Capture the cell that displays the provided text and extract its (X, Y) central coordinate. 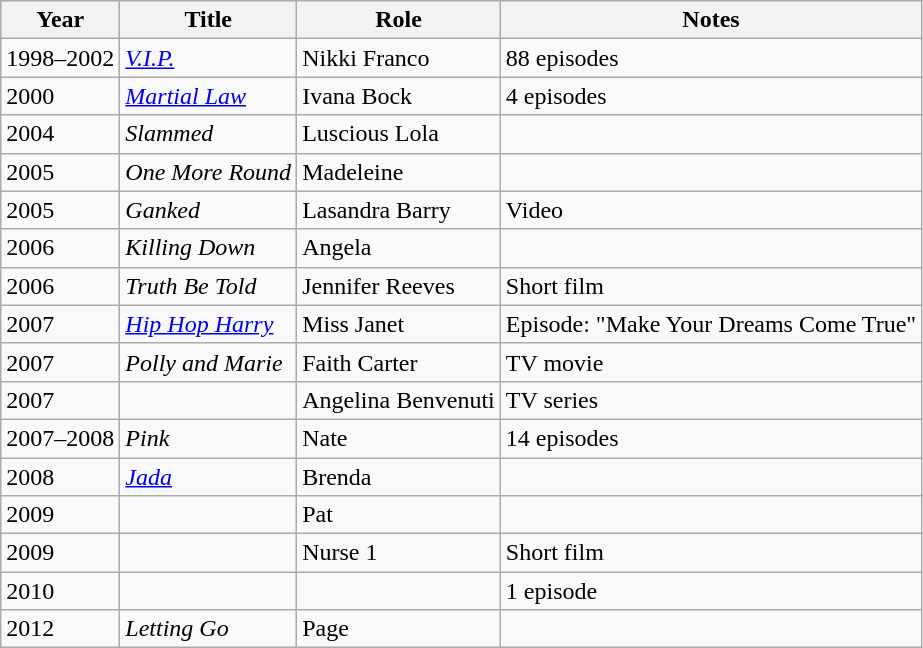
Pink (208, 438)
Year (60, 20)
Ivana Bock (399, 96)
Madeleine (399, 172)
Truth Be Told (208, 286)
14 episodes (710, 438)
Martial Law (208, 96)
V.I.P. (208, 58)
TV series (710, 400)
One More Round (208, 172)
2008 (60, 477)
Angela (399, 248)
Letting Go (208, 629)
2000 (60, 96)
2010 (60, 591)
88 episodes (710, 58)
2007–2008 (60, 438)
Hip Hop Harry (208, 324)
Jada (208, 477)
4 episodes (710, 96)
Luscious Lola (399, 134)
2004 (60, 134)
Title (208, 20)
Jennifer Reeves (399, 286)
Episode: "Make Your Dreams Come True" (710, 324)
Nurse 1 (399, 553)
Nikki Franco (399, 58)
Nate (399, 438)
Pat (399, 515)
Polly and Marie (208, 362)
Role (399, 20)
Ganked (208, 210)
Brenda (399, 477)
Lasandra Barry (399, 210)
Slammed (208, 134)
Notes (710, 20)
Killing Down (208, 248)
Video (710, 210)
1 episode (710, 591)
Miss Janet (399, 324)
Angelina Benvenuti (399, 400)
Page (399, 629)
1998–2002 (60, 58)
Faith Carter (399, 362)
2012 (60, 629)
TV movie (710, 362)
